From the cell containing the given text, extract its center point as (x, y) coordinate. 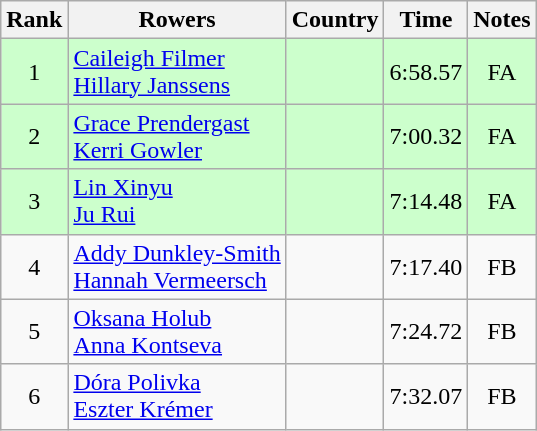
3 (34, 202)
Dóra PolivkaEszter Krémer (177, 396)
7:32.07 (426, 396)
Time (426, 20)
Country (335, 20)
Notes (502, 20)
1 (34, 72)
2 (34, 136)
6 (34, 396)
7:17.40 (426, 266)
7:24.72 (426, 332)
Addy Dunkley-SmithHannah Vermeersch (177, 266)
7:14.48 (426, 202)
4 (34, 266)
Rowers (177, 20)
Caileigh FilmerHillary Janssens (177, 72)
Grace PrendergastKerri Gowler (177, 136)
Rank (34, 20)
5 (34, 332)
Oksana HolubAnna Kontseva (177, 332)
6:58.57 (426, 72)
Lin XinyuJu Rui (177, 202)
7:00.32 (426, 136)
